Output the [x, y] coordinate of the center of the cell containing the given text.  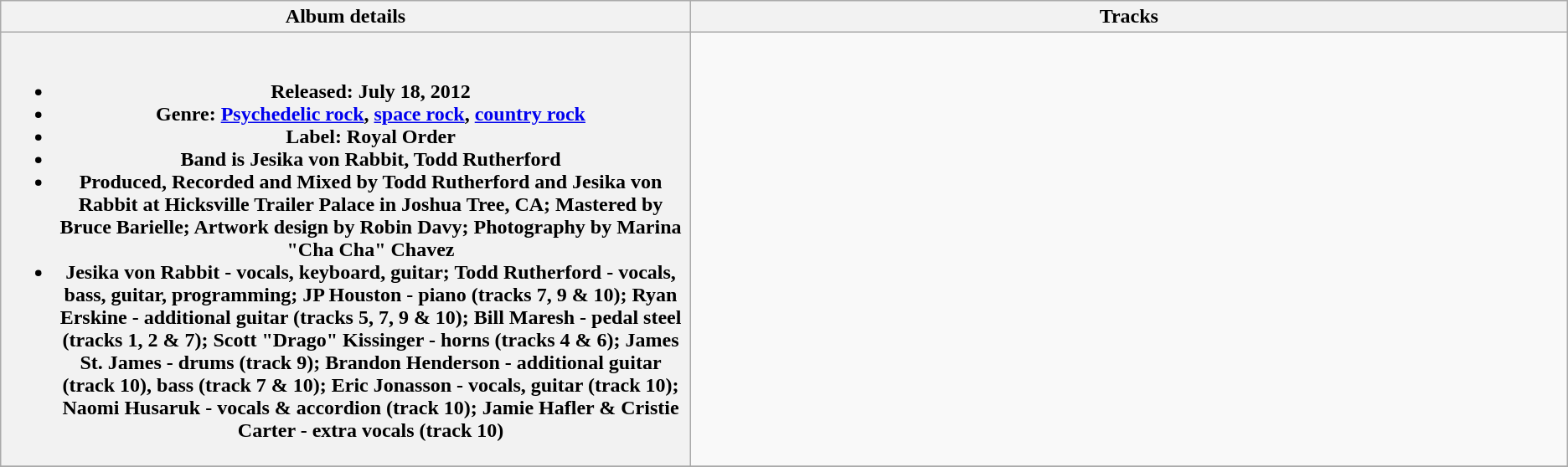
Tracks [1129, 17]
Album details [346, 17]
